Locate the cell with the specified text and output its (x, y) center coordinate. 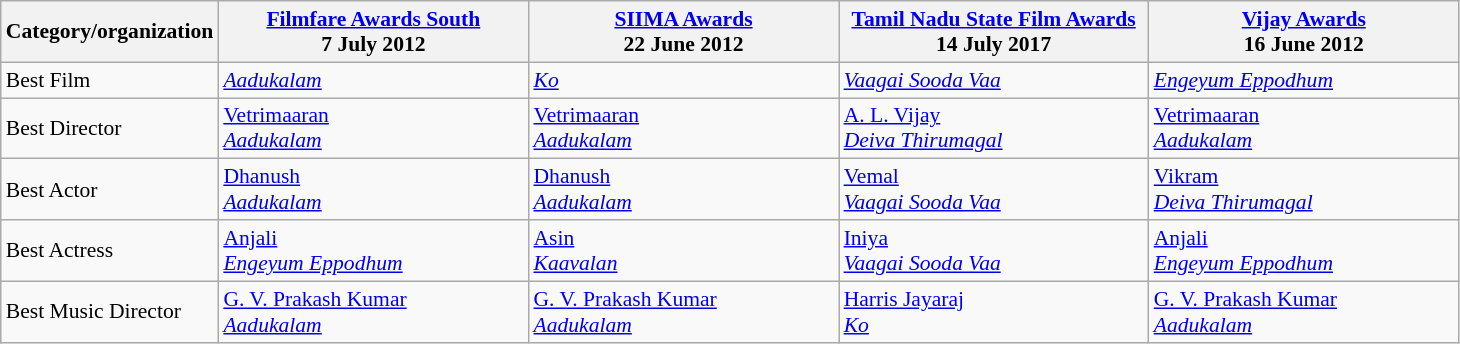
Filmfare Awards South7 July 2012 (373, 32)
SIIMA Awards22 June 2012 (683, 32)
VemalVaagai Sooda Vaa (994, 190)
Vaagai Sooda Vaa (994, 80)
Vijay Awards16 June 2012 (1304, 32)
Harris JayarajKo (994, 312)
Ko (683, 80)
Best Director (110, 128)
AsinKaavalan (683, 250)
Best Actress (110, 250)
Best Actor (110, 190)
Tamil Nadu State Film Awards14 July 2017 (994, 32)
Aadukalam (373, 80)
Best Film (110, 80)
Best Music Director (110, 312)
VikramDeiva Thirumagal (1304, 190)
A. L. VijayDeiva Thirumagal (994, 128)
Engeyum Eppodhum (1304, 80)
IniyaVaagai Sooda Vaa (994, 250)
Category/organization (110, 32)
